Provide the [X, Y] coordinate of the cell's center where the given text is located.  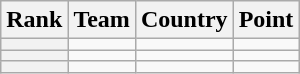
Country [184, 20]
Point [266, 20]
Team [102, 20]
Rank [34, 20]
